Scan for the cell matching the given text and deliver its [X, Y] coordinate at center. 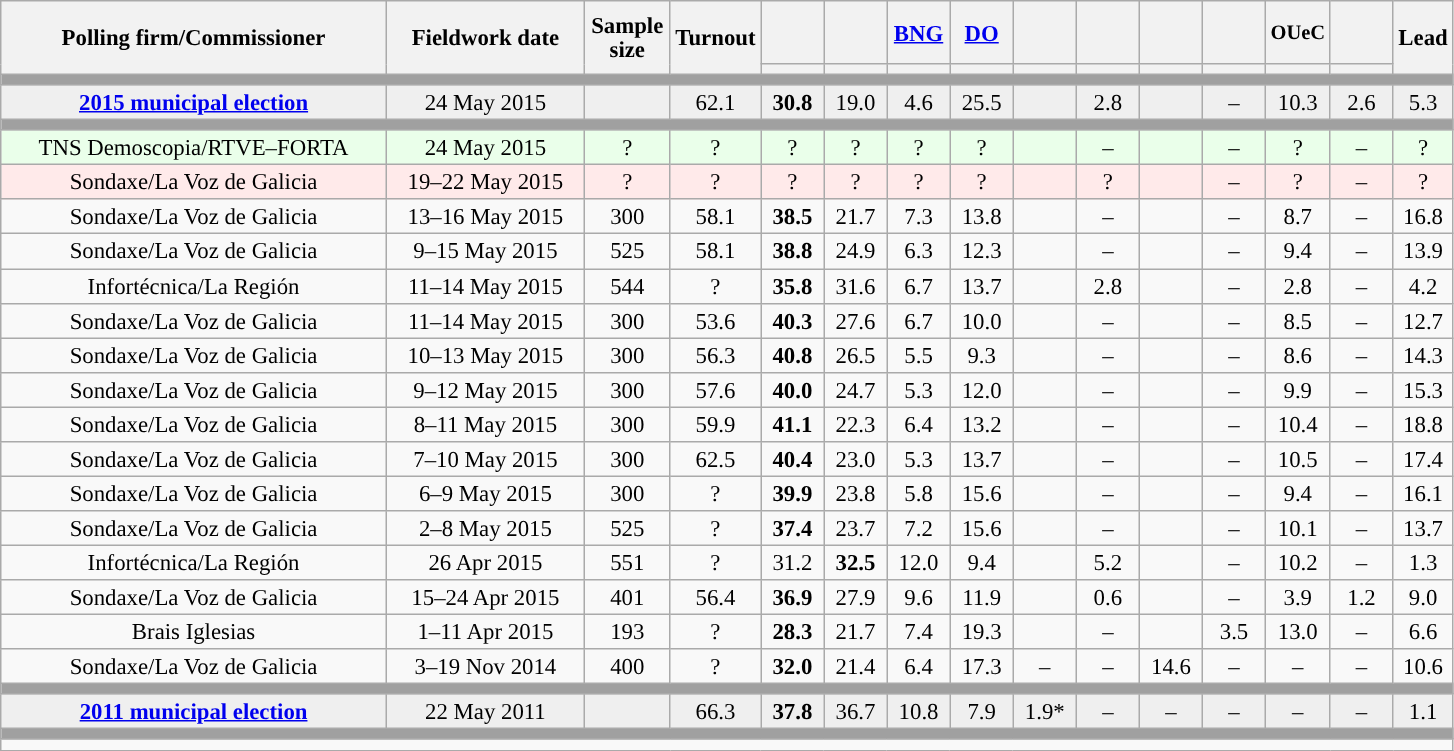
59.9 [716, 424]
38.5 [792, 218]
10.0 [982, 320]
40.4 [792, 460]
9.0 [1423, 598]
28.3 [792, 632]
40.0 [792, 390]
7.4 [918, 632]
16.8 [1423, 218]
Polling firm/Commissioner [194, 38]
14.6 [1170, 666]
5.5 [918, 356]
25.5 [982, 102]
401 [627, 598]
9–15 May 2015 [485, 252]
39.9 [792, 494]
10.5 [1298, 460]
1.1 [1423, 712]
62.1 [716, 102]
2015 municipal election [194, 102]
62.5 [716, 460]
23.8 [856, 494]
23.7 [856, 528]
30.8 [792, 102]
2011 municipal election [194, 712]
544 [627, 286]
1.2 [1362, 598]
24.9 [856, 252]
OUeC [1298, 32]
15.3 [1423, 390]
37.8 [792, 712]
6–9 May 2015 [485, 494]
24.7 [856, 390]
12.7 [1423, 320]
10.1 [1298, 528]
Fieldwork date [485, 38]
17.4 [1423, 460]
56.3 [716, 356]
10.4 [1298, 424]
40.3 [792, 320]
56.4 [716, 598]
31.6 [856, 286]
26 Apr 2015 [485, 562]
13–16 May 2015 [485, 218]
23.0 [856, 460]
21.4 [856, 666]
11.9 [982, 598]
31.2 [792, 562]
400 [627, 666]
BNG [918, 32]
9.6 [918, 598]
2.6 [1362, 102]
1.9* [1044, 712]
12.3 [982, 252]
10.6 [1423, 666]
27.6 [856, 320]
6.3 [918, 252]
40.8 [792, 356]
9–12 May 2015 [485, 390]
32.5 [856, 562]
Sample size [627, 38]
26.5 [856, 356]
551 [627, 562]
3.5 [1234, 632]
35.8 [792, 286]
TNS Demoscopia/RTVE–FORTA [194, 148]
Turnout [716, 38]
2–8 May 2015 [485, 528]
14.3 [1423, 356]
8.5 [1298, 320]
10–13 May 2015 [485, 356]
6.6 [1423, 632]
13.9 [1423, 252]
5.2 [1108, 562]
DO [982, 32]
22 May 2011 [485, 712]
32.0 [792, 666]
7–10 May 2015 [485, 460]
0.6 [1108, 598]
53.6 [716, 320]
7.9 [982, 712]
18.8 [1423, 424]
3.9 [1298, 598]
Lead [1423, 38]
8.6 [1298, 356]
10.2 [1298, 562]
19.0 [856, 102]
57.6 [716, 390]
4.2 [1423, 286]
3–19 Nov 2014 [485, 666]
1.3 [1423, 562]
10.8 [918, 712]
17.3 [982, 666]
19–22 May 2015 [485, 182]
41.1 [792, 424]
38.8 [792, 252]
13.0 [1298, 632]
37.4 [792, 528]
36.7 [856, 712]
1–11 Apr 2015 [485, 632]
66.3 [716, 712]
13.8 [982, 218]
8–11 May 2015 [485, 424]
7.2 [918, 528]
36.9 [792, 598]
22.3 [856, 424]
8.7 [1298, 218]
4.6 [918, 102]
9.3 [982, 356]
193 [627, 632]
Brais Iglesias [194, 632]
15–24 Apr 2015 [485, 598]
10.3 [1298, 102]
19.3 [982, 632]
7.3 [918, 218]
9.9 [1298, 390]
13.2 [982, 424]
27.9 [856, 598]
16.1 [1423, 494]
5.8 [918, 494]
